Search for the cell housing the specified text and yield its (X, Y) center coordinate. 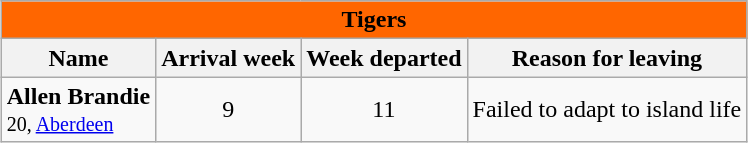
Name (78, 58)
Tigers (374, 20)
Allen Brandie 20, Aberdeen (78, 110)
Arrival week (228, 58)
Week departed (384, 58)
Failed to adapt to island life (607, 110)
11 (384, 110)
Reason for leaving (607, 58)
9 (228, 110)
